Detect which cell encompasses the target text, then output its [X, Y] center coordinate. 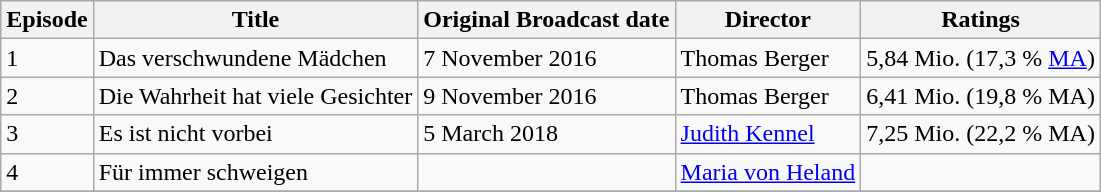
Maria von Heland [768, 172]
3 [47, 134]
6,41 Mio. (19,8 % MA) [981, 96]
Episode [47, 20]
Für immer schweigen [256, 172]
Die Wahrheit hat viele Gesichter [256, 96]
Original Broadcast date [546, 20]
4 [47, 172]
1 [47, 58]
Title [256, 20]
7 November 2016 [546, 58]
7,25 Mio. (22,2 % MA) [981, 134]
5 March 2018 [546, 134]
Das verschwundene Mädchen [256, 58]
5,84 Mio. (17,3 % MA) [981, 58]
9 November 2016 [546, 96]
Ratings [981, 20]
Es ist nicht vorbei [256, 134]
Judith Kennel [768, 134]
Director [768, 20]
2 [47, 96]
